From the cell containing the given text, extract its center point as (X, Y) coordinate. 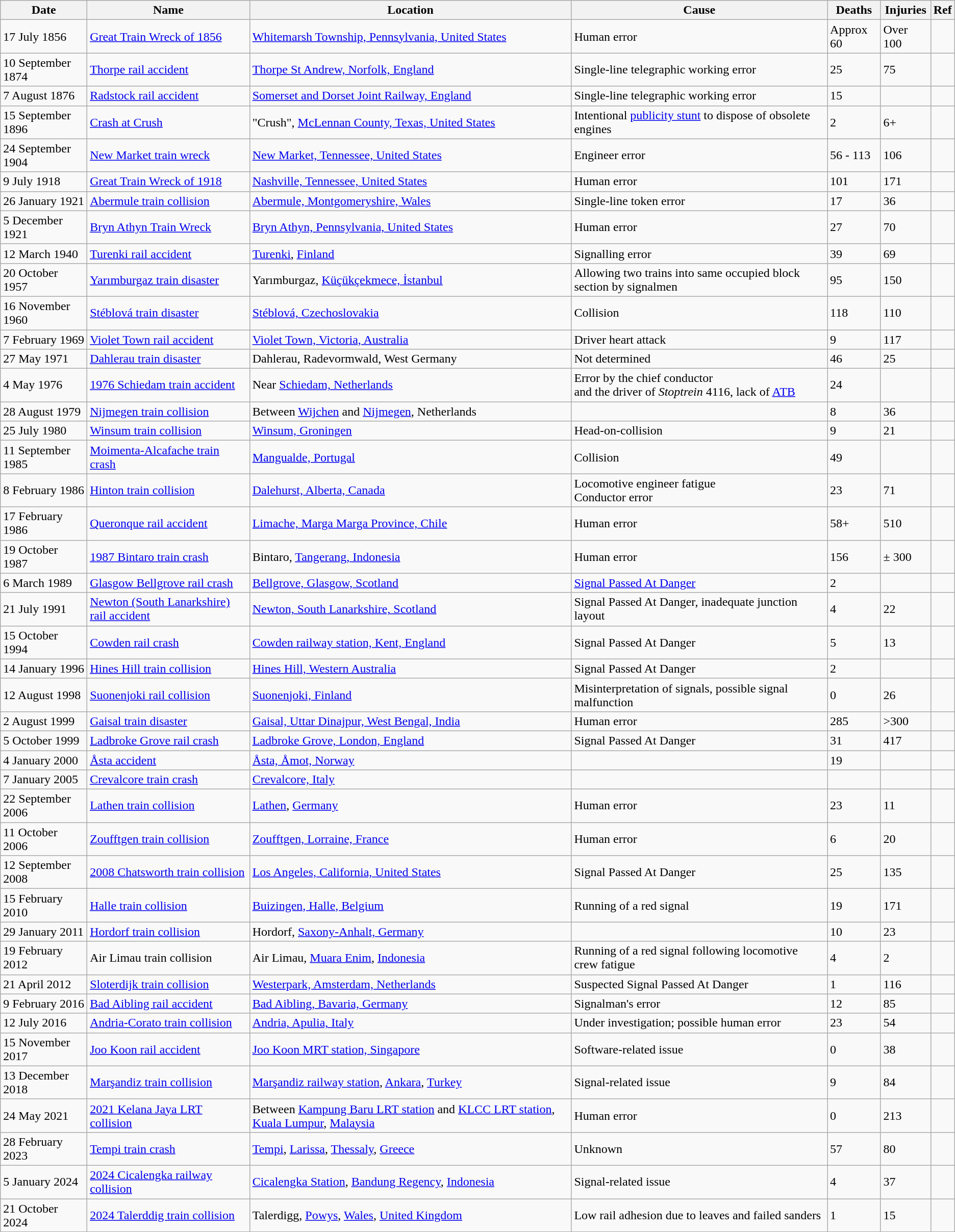
Suonenjoki rail collision (168, 695)
29 January 2011 (44, 932)
12 March 1940 (44, 253)
Cowden railway station, Kent, England (410, 643)
13 December 2018 (44, 1082)
7 February 1969 (44, 339)
7 January 2005 (44, 780)
Radstock rail accident (168, 96)
Lathen train collision (168, 806)
Suspected Signal Passed At Danger (699, 984)
Halle train collision (168, 906)
17 July 1856 (44, 37)
2 August 1999 (44, 721)
Joo Koon rail accident (168, 1049)
Bellgrove, Glasgow, Scotland (410, 583)
Newton, South Lanarkshire, Scotland (410, 609)
Injuries (906, 10)
24 (854, 386)
Error by the chief conductorand the driver of Stoptrein 4116, lack of ATB (699, 386)
Cowden rail crash (168, 643)
Signalling error (699, 253)
Location (410, 10)
Thorpe rail accident (168, 69)
2008 Chatsworth train collision (168, 872)
106 (906, 155)
Andria-Corato train collision (168, 1023)
27 May 1971 (44, 359)
Abermule train collision (168, 201)
Glasgow Bellgrove rail crash (168, 583)
Locomotive engineer fatigueConductor error (699, 491)
19 October 1987 (44, 557)
5 January 2024 (44, 1182)
6 March 1989 (44, 583)
Violet Town, Victoria, Australia (410, 339)
10 September 1874 (44, 69)
Somerset and Dorset Joint Railway, England (410, 96)
Lathen, Germany (410, 806)
Joo Koon MRT station, Singapore (410, 1049)
Between Kampung Baru LRT station and KLCC LRT station, Kuala Lumpur, Malaysia (410, 1116)
Intentional publicity stunt to dispose of obsolete engines (699, 122)
Running of a red signal following locomotive crew fatigue (699, 958)
Hinton train collision (168, 491)
213 (906, 1116)
Tempi, Larissa, Thessaly, Greece (410, 1148)
15 November 2017 (44, 1049)
31 (854, 740)
Over 100 (906, 37)
Dalehurst, Alberta, Canada (410, 491)
16 November 1960 (44, 313)
510 (906, 523)
15 February 2010 (44, 906)
21 July 1991 (44, 609)
Limache, Marga Marga Province, Chile (410, 523)
Ladbroke Grove rail crash (168, 740)
Ref (943, 10)
Gaisal, Uttar Dinajpur, West Bengal, India (410, 721)
80 (906, 1148)
9 July 1918 (44, 182)
19 February 2012 (44, 958)
"Crush", McLennan County, Texas, United States (410, 122)
13 (906, 643)
85 (906, 1004)
5 December 1921 (44, 227)
Hines Hill train collision (168, 669)
150 (906, 279)
5 October 1999 (44, 740)
95 (854, 279)
Misinterpretation of signals, possible signal malfunction (699, 695)
8 February 1986 (44, 491)
Crash at Crush (168, 122)
Hordorf, Saxony-Anhalt, Germany (410, 932)
Marşandiz train collision (168, 1082)
Yarımburgaz train disaster (168, 279)
Crevalcore, Italy (410, 780)
Thorpe St Andrew, Norfolk, England (410, 69)
12 September 2008 (44, 872)
Andria, Apulia, Italy (410, 1023)
11 (906, 806)
New Market, Tennessee, United States (410, 155)
Bad Aibling rail accident (168, 1004)
Winsum, Groningen (410, 431)
28 August 1979 (44, 412)
Hines Hill, Western Australia (410, 669)
9 February 2016 (44, 1004)
1987 Bintaro train crash (168, 557)
Allowing two trains into same occupied block section by signalmen (699, 279)
Signalman's error (699, 1004)
20 October 1957 (44, 279)
15 September 1896 (44, 122)
285 (854, 721)
12 August 1998 (44, 695)
110 (906, 313)
1976 Schiedam train accident (168, 386)
20 (906, 839)
37 (906, 1182)
Driver heart attack (699, 339)
Stéblová train disaster (168, 313)
5 (854, 643)
Air Limau train collision (168, 958)
84 (906, 1082)
17 (854, 201)
Winsum train collision (168, 431)
Los Angeles, California, United States (410, 872)
Bryn Athyn, Pennsylvania, United States (410, 227)
12 July 2016 (44, 1023)
Stéblová, Czechoslovakia (410, 313)
6 (854, 839)
Hordorf train collision (168, 932)
Bintaro, Tangerang, Indonesia (410, 557)
Talerdigg, Powys, Wales, United Kingdom (410, 1215)
21 (906, 431)
69 (906, 253)
Head-on-collision (699, 431)
Bryn Athyn Train Wreck (168, 227)
57 (854, 1148)
Between Wijchen and Nijmegen, Netherlands (410, 412)
Marşandiz railway station, Ankara, Turkey (410, 1082)
Crevalcore train crash (168, 780)
7 August 1876 (44, 96)
± 300 (906, 557)
17 February 1986 (44, 523)
4 May 1976 (44, 386)
Name (168, 10)
56 - 113 (854, 155)
26 (906, 695)
Yarımburgaz, Küçükçekmece, İstanbul (410, 279)
4 January 2000 (44, 760)
21 October 2024 (44, 1215)
Bad Aibling, Bavaria, Germany (410, 1004)
11 September 1985 (44, 457)
New Market train wreck (168, 155)
24 May 2021 (44, 1116)
2021 Kelana Jaya LRT collision (168, 1116)
11 October 2006 (44, 839)
Nijmegen train collision (168, 412)
12 (854, 1004)
27 (854, 227)
54 (906, 1023)
71 (906, 491)
Åsta, Åmot, Norway (410, 760)
39 (854, 253)
15 October 1994 (44, 643)
>300 (906, 721)
Buizingen, Halle, Belgium (410, 906)
Great Train Wreck of 1918 (168, 182)
417 (906, 740)
Approx 60 (854, 37)
Queronque rail accident (168, 523)
22 September 2006 (44, 806)
8 (854, 412)
Date (44, 10)
Software-related issue (699, 1049)
Signal Passed At Danger, inadequate junction layout (699, 609)
Mangualde, Portugal (410, 457)
14 January 1996 (44, 669)
135 (906, 872)
Under investigation; possible human error (699, 1023)
2024 Cicalengka railway collision (168, 1182)
Suonenjoki, Finland (410, 695)
Single-line token error (699, 201)
Dahlerau, Radevormwald, West Germany (410, 359)
Zoufftgen, Lorraine, France (410, 839)
Newton (South Lanarkshire) rail accident (168, 609)
118 (854, 313)
Gaisal train disaster (168, 721)
21 April 2012 (44, 984)
10 (854, 932)
Unknown (699, 1148)
Engineer error (699, 155)
6+ (906, 122)
101 (854, 182)
Sloterdijk train collision (168, 984)
Turenki, Finland (410, 253)
75 (906, 69)
Air Limau, Muara Enim, Indonesia (410, 958)
Violet Town rail accident (168, 339)
Ladbroke Grove, London, England (410, 740)
Åsta accident (168, 760)
Tempi train crash (168, 1148)
Running of a red signal (699, 906)
Great Train Wreck of 1856 (168, 37)
70 (906, 227)
24 September 1904 (44, 155)
Turenki rail accident (168, 253)
Cause (699, 10)
Zoufftgen train collision (168, 839)
116 (906, 984)
49 (854, 457)
46 (854, 359)
Moimenta-Alcafache train crash (168, 457)
26 January 1921 (44, 201)
Not determined (699, 359)
22 (906, 609)
Dahlerau train disaster (168, 359)
38 (906, 1049)
58+ (854, 523)
Cicalengka Station, Bandung Regency, Indonesia (410, 1182)
25 July 1980 (44, 431)
Whitemarsh Township, Pennsylvania, United States (410, 37)
28 February 2023 (44, 1148)
156 (854, 557)
2024 Talerddig train collision (168, 1215)
Nashville, Tennessee, United States (410, 182)
Westerpark, Amsterdam, Netherlands (410, 984)
Near Schiedam, Netherlands (410, 386)
Deaths (854, 10)
Low rail adhesion due to leaves and failed sanders (699, 1215)
117 (906, 339)
Abermule, Montgomeryshire, Wales (410, 201)
